From the cell containing the given text, extract its center point as (x, y) coordinate. 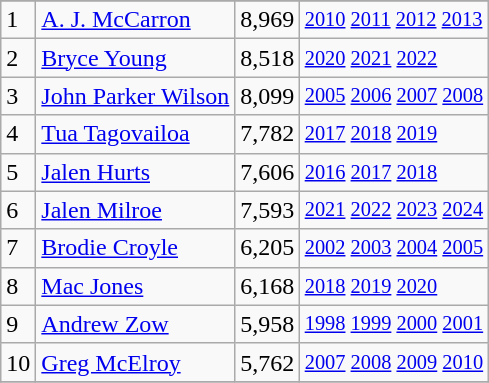
6,205 (268, 248)
7 (18, 248)
Greg McElroy (136, 362)
6,168 (268, 286)
9 (18, 324)
3 (18, 96)
2010 2011 2012 2013 (394, 20)
2021 2022 2023 2024 (394, 210)
1998 1999 2000 2001 (394, 324)
2020 2021 2022 (394, 58)
8 (18, 286)
2 (18, 58)
Tua Tagovailoa (136, 134)
2017 2018 2019 (394, 134)
John Parker Wilson (136, 96)
5,958 (268, 324)
2002 2003 2004 2005 (394, 248)
6 (18, 210)
7,593 (268, 210)
7,782 (268, 134)
8,099 (268, 96)
A. J. McCarron (136, 20)
10 (18, 362)
8,518 (268, 58)
Mac Jones (136, 286)
2018 2019 2020 (394, 286)
2005 2006 2007 2008 (394, 96)
Brodie Croyle (136, 248)
Jalen Hurts (136, 172)
Andrew Zow (136, 324)
2016 2017 2018 (394, 172)
5 (18, 172)
7,606 (268, 172)
Jalen Milroe (136, 210)
5,762 (268, 362)
Bryce Young (136, 58)
2007 2008 2009 2010 (394, 362)
4 (18, 134)
1 (18, 20)
8,969 (268, 20)
